Search for the cell housing the specified text and yield its (x, y) center coordinate. 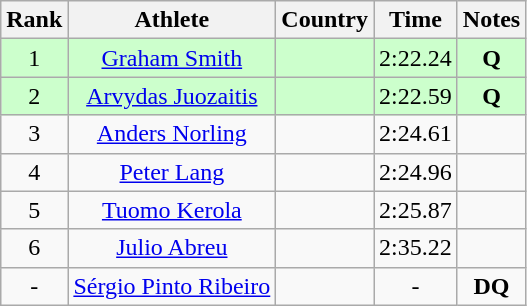
Notes (491, 20)
Time (416, 20)
Graham Smith (172, 58)
2:24.61 (416, 134)
Tuomo Kerola (172, 210)
6 (34, 248)
DQ (491, 286)
2:24.96 (416, 172)
Julio Abreu (172, 248)
5 (34, 210)
2:22.59 (416, 96)
Anders Norling (172, 134)
2 (34, 96)
1 (34, 58)
Rank (34, 20)
2:35.22 (416, 248)
Sérgio Pinto Ribeiro (172, 286)
Athlete (172, 20)
Country (325, 20)
3 (34, 134)
4 (34, 172)
2:22.24 (416, 58)
Arvydas Juozaitis (172, 96)
Peter Lang (172, 172)
2:25.87 (416, 210)
